For the text-containing cell, return its midpoint in (X, Y) coordinate format. 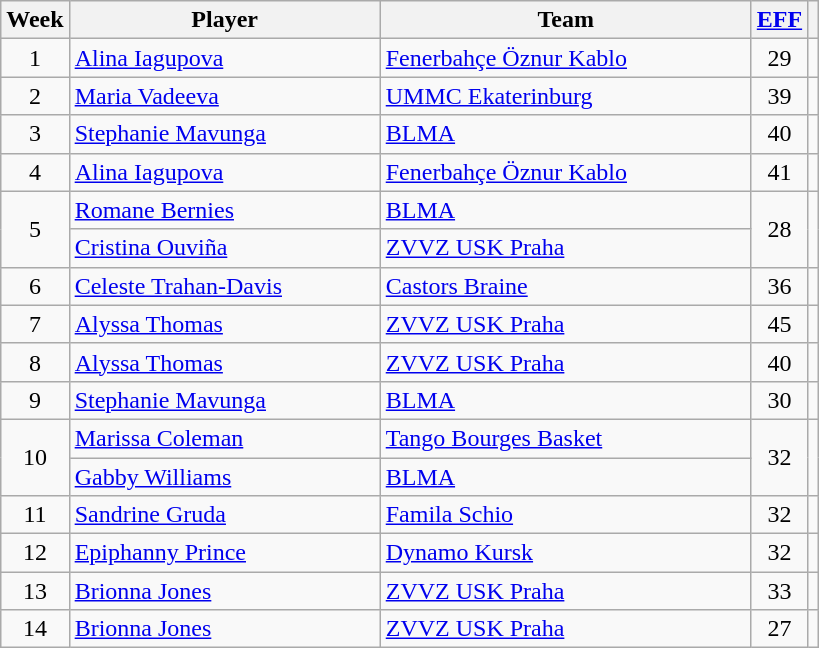
Epiphanny Prince (224, 553)
41 (779, 172)
Marissa Coleman (224, 438)
Tango Bourges Basket (566, 438)
27 (779, 629)
12 (35, 553)
Team (566, 20)
Famila Schio (566, 515)
30 (779, 400)
5 (35, 229)
10 (35, 457)
8 (35, 362)
Castors Braine (566, 286)
Player (224, 20)
Romane Bernies (224, 210)
EFF (779, 20)
4 (35, 172)
Cristina Ouviña (224, 248)
36 (779, 286)
Week (35, 20)
28 (779, 229)
Dynamo Kursk (566, 553)
6 (35, 286)
7 (35, 324)
14 (35, 629)
Celeste Trahan-Davis (224, 286)
13 (35, 591)
UMMC Ekaterinburg (566, 96)
11 (35, 515)
3 (35, 134)
Sandrine Gruda (224, 515)
2 (35, 96)
33 (779, 591)
29 (779, 58)
45 (779, 324)
1 (35, 58)
Maria Vadeeva (224, 96)
Gabby Williams (224, 477)
9 (35, 400)
39 (779, 96)
